Scan for the cell matching the given text and deliver its [x, y] coordinate at center. 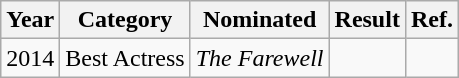
Ref. [432, 20]
Category [125, 20]
The Farewell [260, 58]
Year [30, 20]
Best Actress [125, 58]
2014 [30, 58]
Result [367, 20]
Nominated [260, 20]
